Provide the (x, y) coordinate of the cell's center where the given text is located.  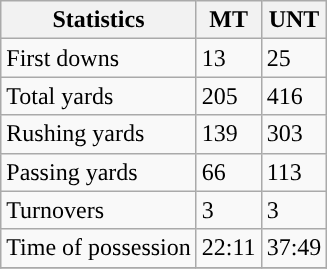
First downs (99, 58)
205 (228, 96)
139 (228, 134)
Time of possession (99, 248)
66 (228, 172)
Passing yards (99, 172)
Turnovers (99, 210)
MT (228, 20)
303 (294, 134)
Total yards (99, 96)
25 (294, 58)
416 (294, 96)
13 (228, 58)
Statistics (99, 20)
37:49 (294, 248)
UNT (294, 20)
113 (294, 172)
22:11 (228, 248)
Rushing yards (99, 134)
